Find where the given text appears and provide that cell's center as (X, Y) coordinate. 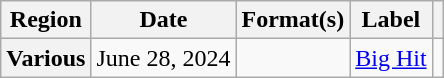
Region (46, 20)
June 28, 2024 (164, 58)
Label (391, 20)
Format(s) (293, 20)
Date (164, 20)
Big Hit (391, 58)
Various (46, 58)
